Search for the cell housing the specified text and yield its [X, Y] center coordinate. 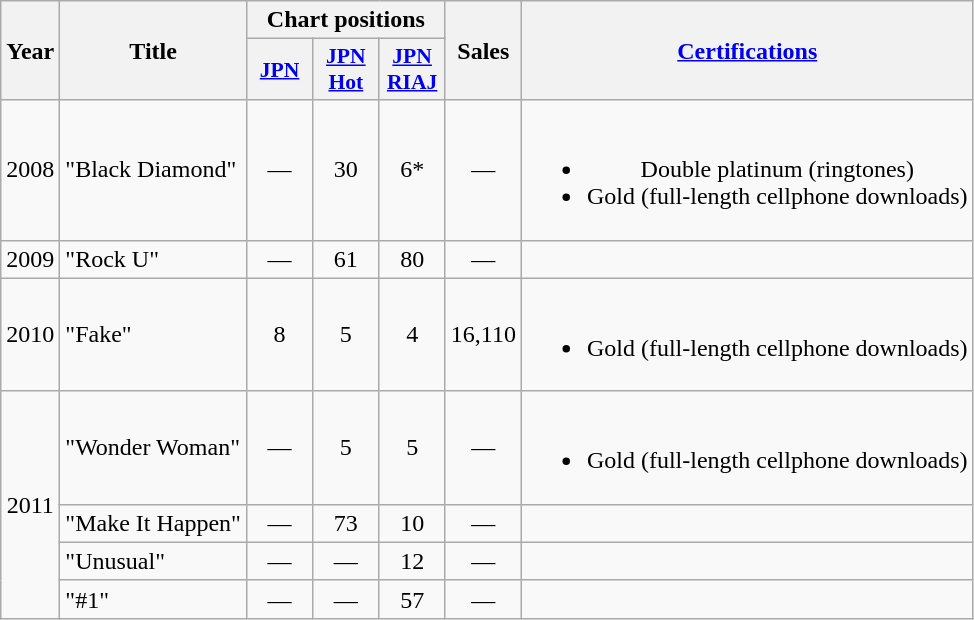
6* [412, 170]
"Black Diamond" [154, 170]
2008 [30, 170]
2009 [30, 259]
57 [412, 599]
Double platinum (ringtones)Gold (full-length cellphone downloads) [747, 170]
2011 [30, 504]
8 [279, 334]
"Make It Happen" [154, 523]
Sales [483, 50]
30 [346, 170]
JPN Hot [346, 70]
61 [346, 259]
Title [154, 50]
12 [412, 561]
16,110 [483, 334]
10 [412, 523]
2010 [30, 334]
"Fake" [154, 334]
JPN RIAJ [412, 70]
80 [412, 259]
73 [346, 523]
"Unusual" [154, 561]
"#1" [154, 599]
Chart positions [346, 20]
4 [412, 334]
"Wonder Woman" [154, 448]
JPN [279, 70]
"Rock U" [154, 259]
Year [30, 50]
Certifications [747, 50]
